Find where the given text appears and provide that cell's center as (X, Y) coordinate. 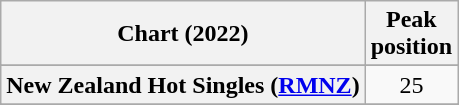
New Zealand Hot Singles (RMNZ) (183, 85)
Peakposition (411, 34)
Chart (2022) (183, 34)
25 (411, 85)
